Output the (X, Y) coordinate of the center of the cell containing the given text.  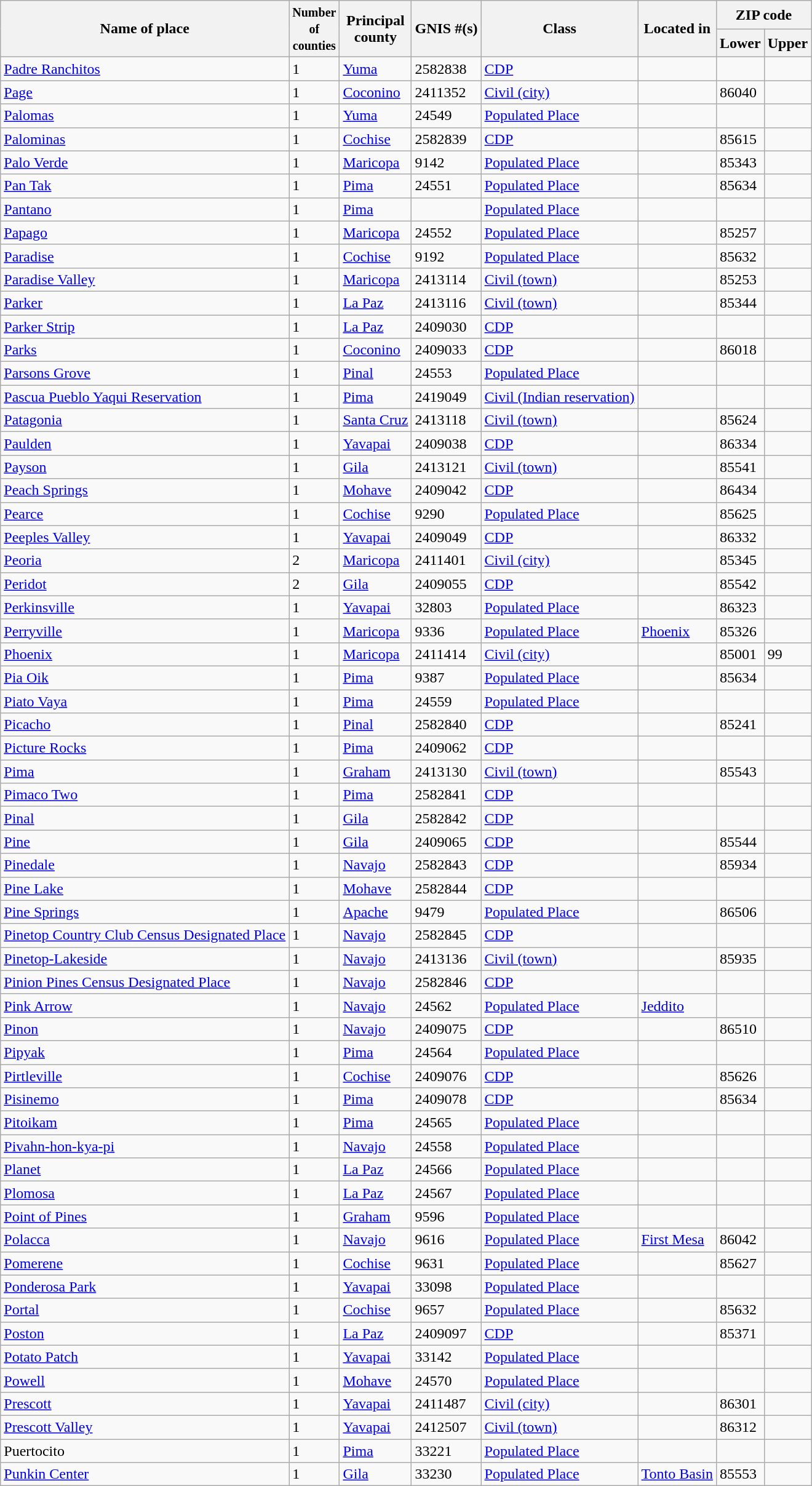
9192 (447, 256)
Punkin Center (145, 1474)
Parks (145, 350)
Peach Springs (145, 490)
Pipyak (145, 1052)
86301 (740, 1404)
85371 (740, 1333)
86042 (740, 1240)
2582845 (447, 935)
Pink Arrow (145, 1005)
Pisinemo (145, 1100)
Piato Vaya (145, 701)
Jeddito (677, 1005)
86434 (740, 490)
Powell (145, 1380)
33098 (447, 1287)
9387 (447, 677)
2582843 (447, 865)
ZIP code (763, 15)
Pimaco Two (145, 795)
85615 (740, 139)
86323 (740, 607)
Number ofcounties (314, 29)
24558 (447, 1146)
Peoria (145, 561)
2409049 (447, 537)
2582839 (447, 139)
2412507 (447, 1427)
Payson (145, 467)
2413116 (447, 303)
33221 (447, 1450)
86510 (740, 1029)
Peridot (145, 584)
First Mesa (677, 1240)
85624 (740, 420)
Picture Rocks (145, 748)
2411487 (447, 1404)
Peeples Valley (145, 537)
Palomas (145, 116)
24566 (447, 1170)
Pinion Pines Census Designated Place (145, 982)
Pine Lake (145, 889)
9290 (447, 514)
85543 (740, 772)
Pantano (145, 209)
86312 (740, 1427)
Pomerene (145, 1263)
Potato Patch (145, 1357)
85627 (740, 1263)
85344 (740, 303)
2409076 (447, 1076)
Name of place (145, 29)
2409030 (447, 327)
Paradise Valley (145, 279)
Located in (677, 29)
Ponderosa Park (145, 1287)
85935 (740, 959)
24565 (447, 1123)
24564 (447, 1052)
Padre Ranchitos (145, 69)
Papago (145, 233)
Planet (145, 1170)
2413118 (447, 420)
Perryville (145, 631)
85541 (740, 467)
24552 (447, 233)
24567 (447, 1193)
Pearce (145, 514)
Principal county (375, 29)
2582842 (447, 818)
2413114 (447, 279)
2409033 (447, 350)
24551 (447, 186)
33230 (447, 1474)
2409055 (447, 584)
2582838 (447, 69)
Prescott (145, 1404)
85001 (740, 654)
33142 (447, 1357)
Pine Springs (145, 912)
Portal (145, 1310)
Poston (145, 1333)
Pirtleville (145, 1076)
85542 (740, 584)
Tonto Basin (677, 1474)
9142 (447, 162)
Pan Tak (145, 186)
85326 (740, 631)
2419049 (447, 397)
85934 (740, 865)
Pia Oik (145, 677)
85553 (740, 1474)
Palominas (145, 139)
Parker Strip (145, 327)
9631 (447, 1263)
85544 (740, 842)
Paradise (145, 256)
Point of Pines (145, 1216)
24562 (447, 1005)
9657 (447, 1310)
2413121 (447, 467)
Paulden (145, 444)
Pascua Pueblo Yaqui Reservation (145, 397)
2411352 (447, 92)
2413136 (447, 959)
85343 (740, 162)
85345 (740, 561)
Parsons Grove (145, 373)
Lower (740, 43)
GNIS #(s) (447, 29)
2409038 (447, 444)
Upper (787, 43)
Parker (145, 303)
Apache (375, 912)
Plomosa (145, 1193)
86018 (740, 350)
9336 (447, 631)
Page (145, 92)
2411414 (447, 654)
2409062 (447, 748)
Pinedale (145, 865)
Pine (145, 842)
9596 (447, 1216)
24570 (447, 1380)
85241 (740, 725)
Pivahn-hon-kya-pi (145, 1146)
2582846 (447, 982)
2409042 (447, 490)
86334 (740, 444)
Pinon (145, 1029)
85253 (740, 279)
86040 (740, 92)
Pinetop-Lakeside (145, 959)
Class (560, 29)
2409065 (447, 842)
Perkinsville (145, 607)
9479 (447, 912)
2582844 (447, 889)
2409075 (447, 1029)
Prescott Valley (145, 1427)
2411401 (447, 561)
85625 (740, 514)
Santa Cruz (375, 420)
86506 (740, 912)
2409078 (447, 1100)
Civil (Indian reservation) (560, 397)
Puertocito (145, 1450)
2582841 (447, 795)
85626 (740, 1076)
85257 (740, 233)
9616 (447, 1240)
2413130 (447, 772)
Patagonia (145, 420)
Pinetop Country Club Census Designated Place (145, 935)
32803 (447, 607)
2582840 (447, 725)
Picacho (145, 725)
Palo Verde (145, 162)
24559 (447, 701)
Pitoikam (145, 1123)
24553 (447, 373)
Polacca (145, 1240)
2409097 (447, 1333)
24549 (447, 116)
99 (787, 654)
86332 (740, 537)
